Return the (X, Y) coordinate for the center point of the cell that contains the specified text.  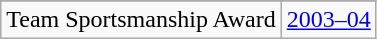
Team Sportsmanship Award (141, 20)
2003–04 (328, 20)
